Scan for the cell matching the given text and deliver its (x, y) coordinate at center. 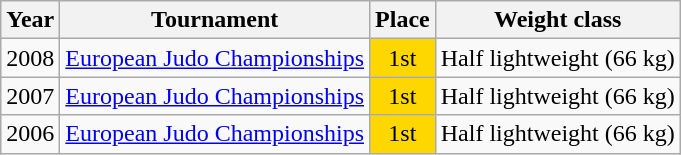
2006 (30, 134)
Weight class (558, 20)
Year (30, 20)
2008 (30, 58)
Tournament (215, 20)
2007 (30, 96)
Place (403, 20)
